Locate the cell with the specified text and output its [x, y] center coordinate. 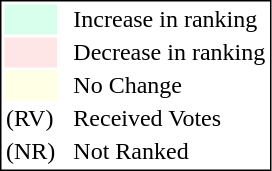
Received Votes [170, 119]
Increase in ranking [170, 19]
No Change [170, 85]
Decrease in ranking [170, 53]
(NR) [30, 151]
(RV) [30, 119]
Not Ranked [170, 151]
